Detect which cell encompasses the target text, then output its [X, Y] center coordinate. 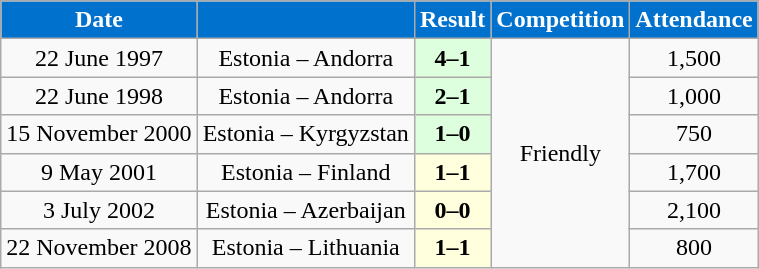
Friendly [560, 153]
Result [452, 20]
Date [99, 20]
2,100 [694, 210]
Estonia – Azerbaijan [306, 210]
22 November 2008 [99, 248]
22 June 1997 [99, 58]
1,700 [694, 172]
22 June 1998 [99, 96]
800 [694, 248]
Estonia – Finland [306, 172]
1–0 [452, 134]
2–1 [452, 96]
3 July 2002 [99, 210]
9 May 2001 [99, 172]
Estonia – Lithuania [306, 248]
15 November 2000 [99, 134]
Estonia – Kyrgyzstan [306, 134]
750 [694, 134]
Attendance [694, 20]
1,500 [694, 58]
0–0 [452, 210]
4–1 [452, 58]
Competition [560, 20]
1,000 [694, 96]
